Scan for the cell matching the given text and deliver its (X, Y) coordinate at center. 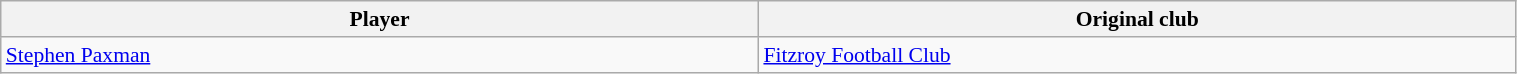
Fitzroy Football Club (1137, 55)
Stephen Paxman (380, 55)
Original club (1137, 19)
Player (380, 19)
